Provide the (X, Y) coordinate of the cell's center where the given text is located.  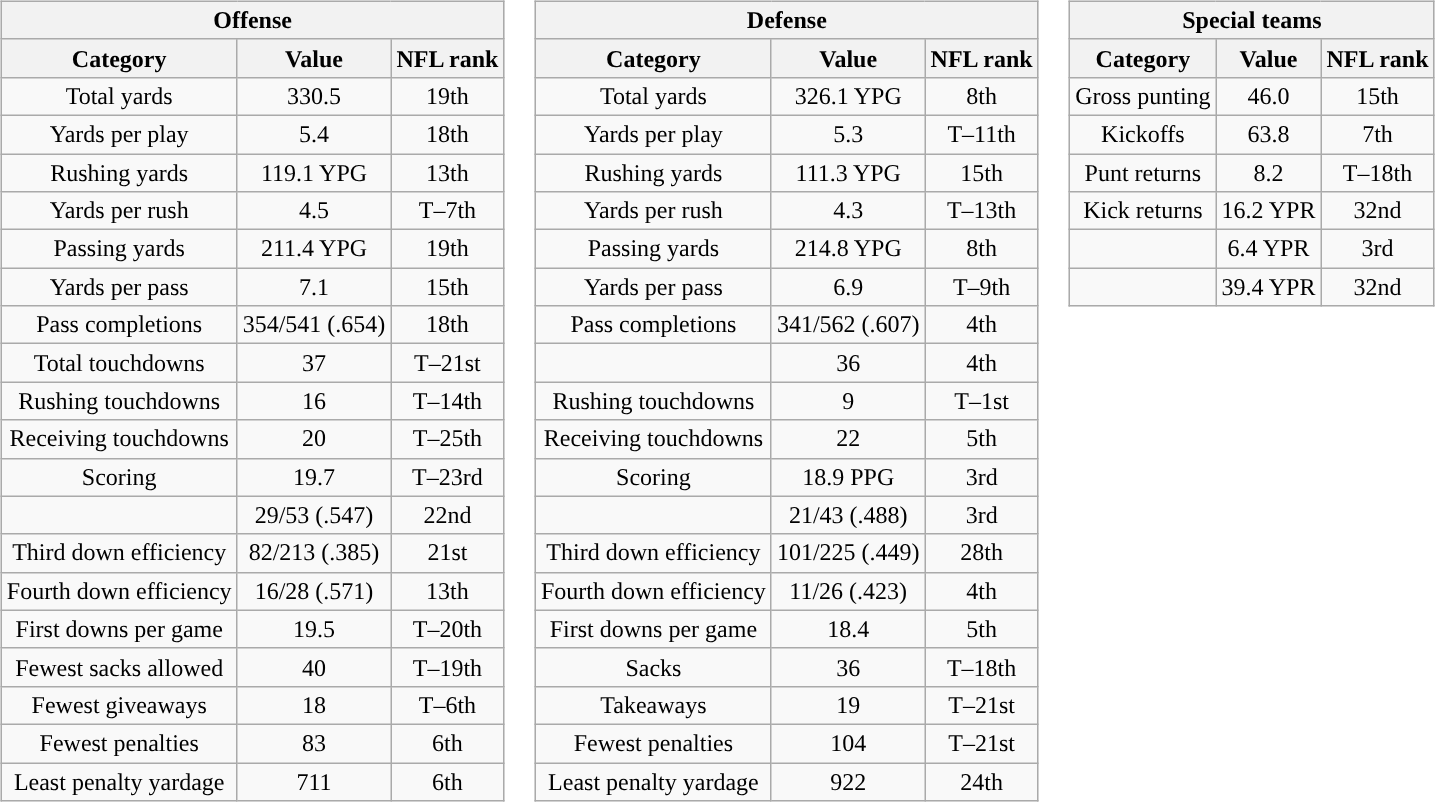
18.9 PPG (848, 477)
5.3 (848, 134)
Kickoffs (1143, 134)
T–20th (448, 629)
T–9th (982, 287)
21st (448, 553)
9 (848, 401)
T–1st (982, 401)
37 (314, 363)
711 (314, 781)
Fewest giveaways (119, 705)
19.5 (314, 629)
T–19th (448, 667)
Defense (786, 20)
19 (848, 705)
16.2 YPR (1268, 211)
214.8 YPG (848, 249)
922 (848, 781)
16/28 (.571) (314, 591)
40 (314, 667)
46.0 (1268, 96)
4.3 (848, 211)
18.4 (848, 629)
29/53 (.547) (314, 515)
24th (982, 781)
354/541 (.654) (314, 325)
83 (314, 743)
111.3 YPG (848, 173)
Special teams (1252, 20)
21/43 (.488) (848, 515)
T–6th (448, 705)
11/26 (.423) (848, 591)
Gross punting (1143, 96)
6.9 (848, 287)
Kick returns (1143, 211)
326.1 YPG (848, 96)
8.2 (1268, 173)
211.4 YPG (314, 249)
330.5 (314, 96)
119.1 YPG (314, 173)
T–13th (982, 211)
7th (1378, 134)
4.5 (314, 211)
6.4 YPR (1268, 249)
Fewest sacks allowed (119, 667)
63.8 (1268, 134)
101/225 (.449) (848, 553)
22 (848, 439)
341/562 (.607) (848, 325)
5.4 (314, 134)
20 (314, 439)
Punt returns (1143, 173)
T–11th (982, 134)
82/213 (.385) (314, 553)
39.4 YPR (1268, 287)
18 (314, 705)
T–14th (448, 401)
104 (848, 743)
T–23rd (448, 477)
Sacks (653, 667)
Takeaways (653, 705)
T–25th (448, 439)
22nd (448, 515)
7.1 (314, 287)
T–7th (448, 211)
19.7 (314, 477)
Offense (252, 20)
Total touchdowns (119, 363)
28th (982, 553)
16 (314, 401)
